Locate the cell with the specified text and output its (X, Y) center coordinate. 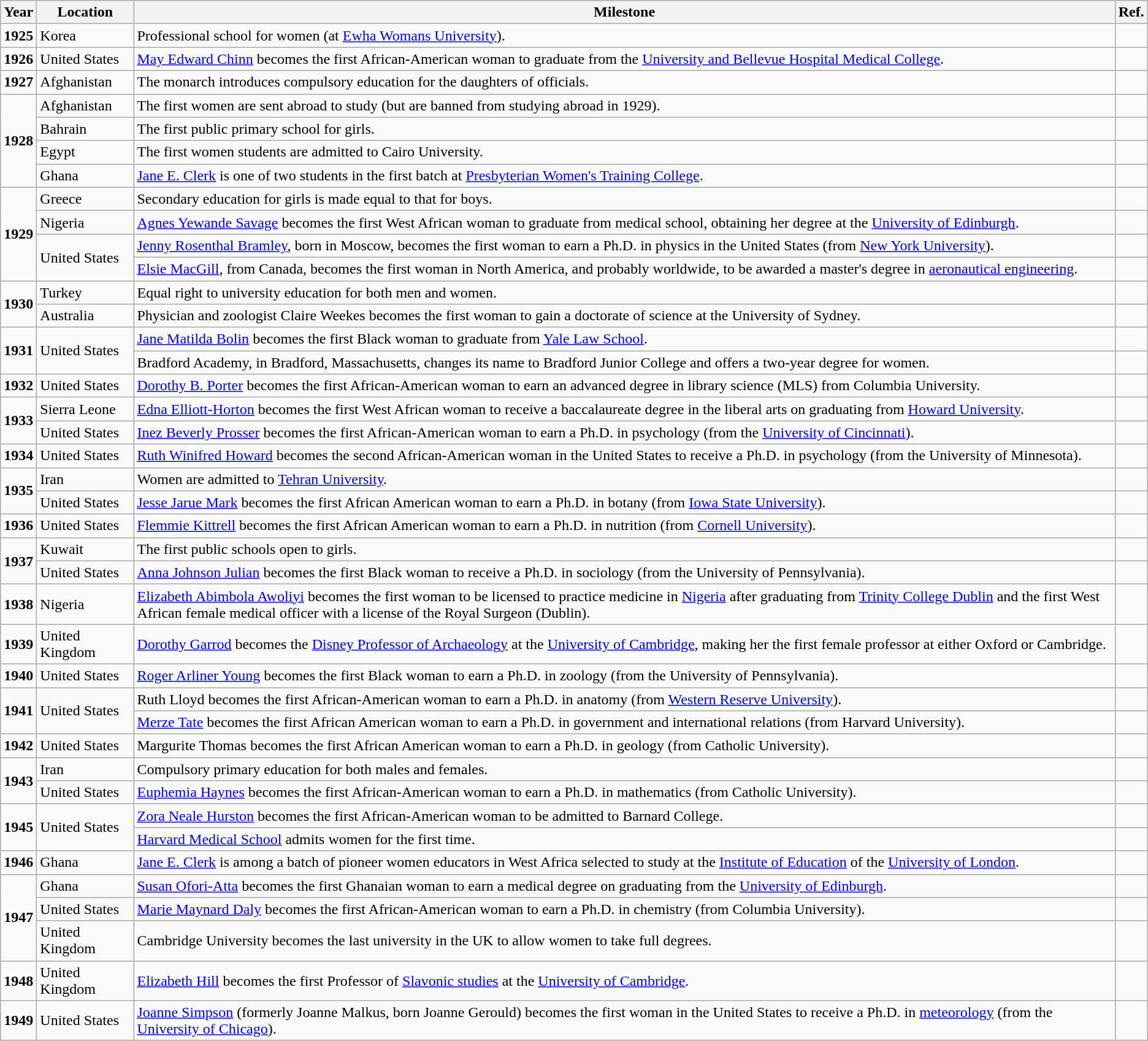
1927 (18, 82)
1943 (18, 781)
The first women are sent abroad to study (but are banned from studying abroad in 1929). (624, 106)
Australia (85, 316)
1926 (18, 59)
1935 (18, 491)
May Edward Chinn becomes the first African-American woman to graduate from the University and Bellevue Hospital Medical College. (624, 59)
Compulsory primary education for both males and females. (624, 769)
1947 (18, 918)
1932 (18, 386)
Flemmie Kittrell becomes the first African American woman to earn a Ph.D. in nutrition (from Cornell University). (624, 526)
Jane Matilda Bolin becomes the first Black woman to graduate from Yale Law School. (624, 339)
Physician and zoologist Claire Weekes becomes the first woman to gain a doctorate of science at the University of Sydney. (624, 316)
Turkey (85, 293)
Harvard Medical School admits women for the first time. (624, 839)
Kuwait (85, 549)
Year (18, 12)
Secondary education for girls is made equal to that for boys. (624, 199)
1930 (18, 304)
1946 (18, 862)
1945 (18, 828)
The first public schools open to girls. (624, 549)
Marie Maynard Daly becomes the first African-American woman to earn a Ph.D. in chemistry (from Columbia University). (624, 909)
Edna Elliott-Horton becomes the first West African woman to receive a baccalaureate degree in the liberal arts on graduating from Howard University. (624, 409)
Jane E. Clerk is among a batch of pioneer women educators in West Africa selected to study at the Institute of Education of the University of London. (624, 862)
1937 (18, 561)
Ruth Lloyd becomes the first African-American woman to earn a Ph.D. in anatomy (from Western Reserve University). (624, 699)
1936 (18, 526)
Jane E. Clerk is one of two students in the first batch at Presbyterian Women's Training College. (624, 175)
Bradford Academy, in Bradford, Massachusetts, changes its name to Bradford Junior College and offers a two-year degree for women. (624, 363)
Euphemia Haynes becomes the first African-American woman to earn a Ph.D. in mathematics (from Catholic University). (624, 793)
1949 (18, 1021)
Zora Neale Hurston becomes the first African-American woman to be admitted to Barnard College. (624, 816)
Jesse Jarue Mark becomes the first African American woman to earn a Ph.D. in botany (from Iowa State University). (624, 502)
Susan Ofori-Atta becomes the first Ghanaian woman to earn a medical degree on graduating from the University of Edinburgh. (624, 886)
Elizabeth Hill becomes the first Professor of Slavonic studies at the University of Cambridge. (624, 980)
1933 (18, 421)
Greece (85, 199)
1942 (18, 746)
1940 (18, 675)
1925 (18, 36)
Location (85, 12)
The first public primary school for girls. (624, 129)
Professional school for women (at Ewha Womans University). (624, 36)
Sierra Leone (85, 409)
Egypt (85, 152)
Margurite Thomas becomes the first African American woman to earn a Ph.D. in geology (from Catholic University). (624, 746)
1941 (18, 710)
Merze Tate becomes the first African American woman to earn a Ph.D. in government and international relations (from Harvard University). (624, 723)
Dorothy B. Porter becomes the first African-American woman to earn an advanced degree in library science (MLS) from Columbia University. (624, 386)
Inez Beverly Prosser becomes the first African-American woman to earn a Ph.D. in psychology (from the University of Cincinnati). (624, 432)
The monarch introduces compulsory education for the daughters of officials. (624, 82)
1939 (18, 644)
Roger Arliner Young becomes the first Black woman to earn a Ph.D. in zoology (from the University of Pennsylvania). (624, 675)
1931 (18, 351)
Cambridge University becomes the last university in the UK to allow women to take full degrees. (624, 941)
The first women students are admitted to Cairo University. (624, 152)
Ref. (1131, 12)
Korea (85, 36)
1934 (18, 456)
Women are admitted to Tehran University. (624, 479)
Jenny Rosenthal Bramley, born in Moscow, becomes the first woman to earn a Ph.D. in physics in the United States (from New York University). (624, 245)
1929 (18, 234)
Anna Johnson Julian becomes the first Black woman to receive a Ph.D. in sociology (from the University of Pennsylvania). (624, 572)
Equal right to university education for both men and women. (624, 293)
1938 (18, 604)
Milestone (624, 12)
Agnes Yewande Savage becomes the first West African woman to graduate from medical school, obtaining her degree at the University of Edinburgh. (624, 222)
Bahrain (85, 129)
1948 (18, 980)
1928 (18, 140)
